Return the (X, Y) coordinate for the center point of the cell that contains the specified text.  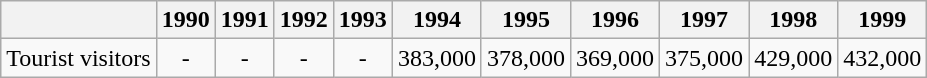
1994 (436, 20)
1992 (304, 20)
1999 (882, 20)
1991 (244, 20)
1993 (362, 20)
1998 (794, 20)
375,000 (704, 58)
369,000 (616, 58)
429,000 (794, 58)
1995 (526, 20)
432,000 (882, 58)
Tourist visitors (78, 58)
1996 (616, 20)
1990 (186, 20)
1997 (704, 20)
383,000 (436, 58)
378,000 (526, 58)
